Return (x, y) of the center of cell containing provided text 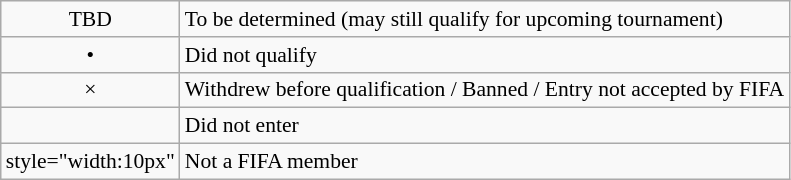
Did not enter (484, 126)
• (90, 55)
Did not qualify (484, 55)
Not a FIFA member (484, 162)
× (90, 90)
style="width:10px" (90, 162)
TBD (90, 19)
Withdrew before qualification / Banned / Entry not accepted by FIFA (484, 90)
To be determined (may still qualify for upcoming tournament) (484, 19)
